From the cell containing the given text, extract its center point as (X, Y) coordinate. 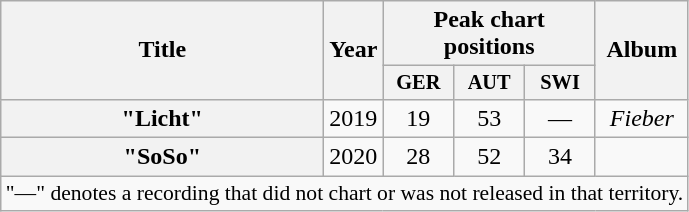
"—" denotes a recording that did not chart or was not released in that territory. (345, 194)
— (560, 118)
"Licht" (162, 118)
28 (418, 157)
AUT (490, 83)
2020 (354, 157)
Peak chart positions (490, 34)
53 (490, 118)
Year (354, 50)
Fieber (642, 118)
SWI (560, 83)
Album (642, 50)
34 (560, 157)
"SoSo" (162, 157)
19 (418, 118)
Title (162, 50)
52 (490, 157)
GER (418, 83)
2019 (354, 118)
